Pinpoint the cell where the given text exists, returning its [X, Y] midpoint coordinate. 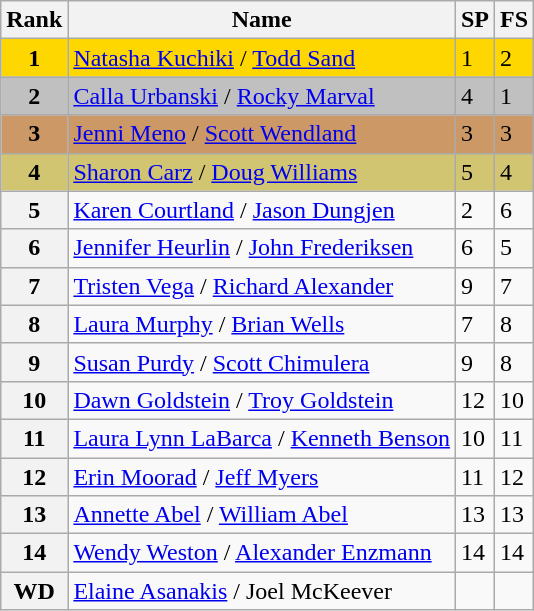
Rank [34, 20]
Name [262, 20]
Karen Courtland / Jason Dungjen [262, 210]
Dawn Goldstein / Troy Goldstein [262, 400]
FS [514, 20]
Erin Moorad / Jeff Myers [262, 477]
Jennifer Heurlin / John Frederiksen [262, 248]
Wendy Weston / Alexander Enzmann [262, 553]
Jenni Meno / Scott Wendland [262, 134]
Laura Lynn LaBarca / Kenneth Benson [262, 438]
Calla Urbanski / Rocky Marval [262, 96]
Tristen Vega / Richard Alexander [262, 286]
Laura Murphy / Brian Wells [262, 324]
Annette Abel / William Abel [262, 515]
Susan Purdy / Scott Chimulera [262, 362]
Sharon Carz / Doug Williams [262, 172]
Natasha Kuchiki / Todd Sand [262, 58]
SP [474, 20]
Elaine Asanakis / Joel McKeever [262, 591]
WD [34, 591]
